Provide the [X, Y] coordinate of the cell's center where the given text is located.  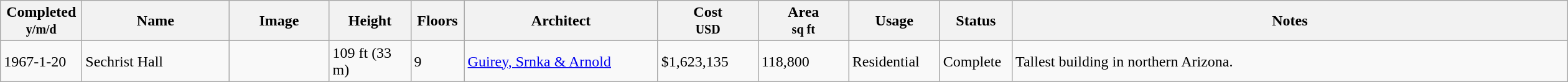
Architect [561, 21]
Usage [894, 21]
1967-1-20 [41, 61]
$1,623,135 [708, 61]
118,800 [803, 61]
Guirey, Srnka & Arnold [561, 61]
Cost USD [708, 21]
Tallest building in northern Arizona. [1289, 61]
Height [370, 21]
Sechrist Hall [156, 61]
Floors [437, 21]
Complete [976, 61]
Area sq ft [803, 21]
Completed y/m/d [41, 21]
Image [279, 21]
Status [976, 21]
Notes [1289, 21]
Name [156, 21]
9 [437, 61]
Residential [894, 61]
109 ft (33 m) [370, 61]
